From the cell containing the given text, extract its center point as [X, Y] coordinate. 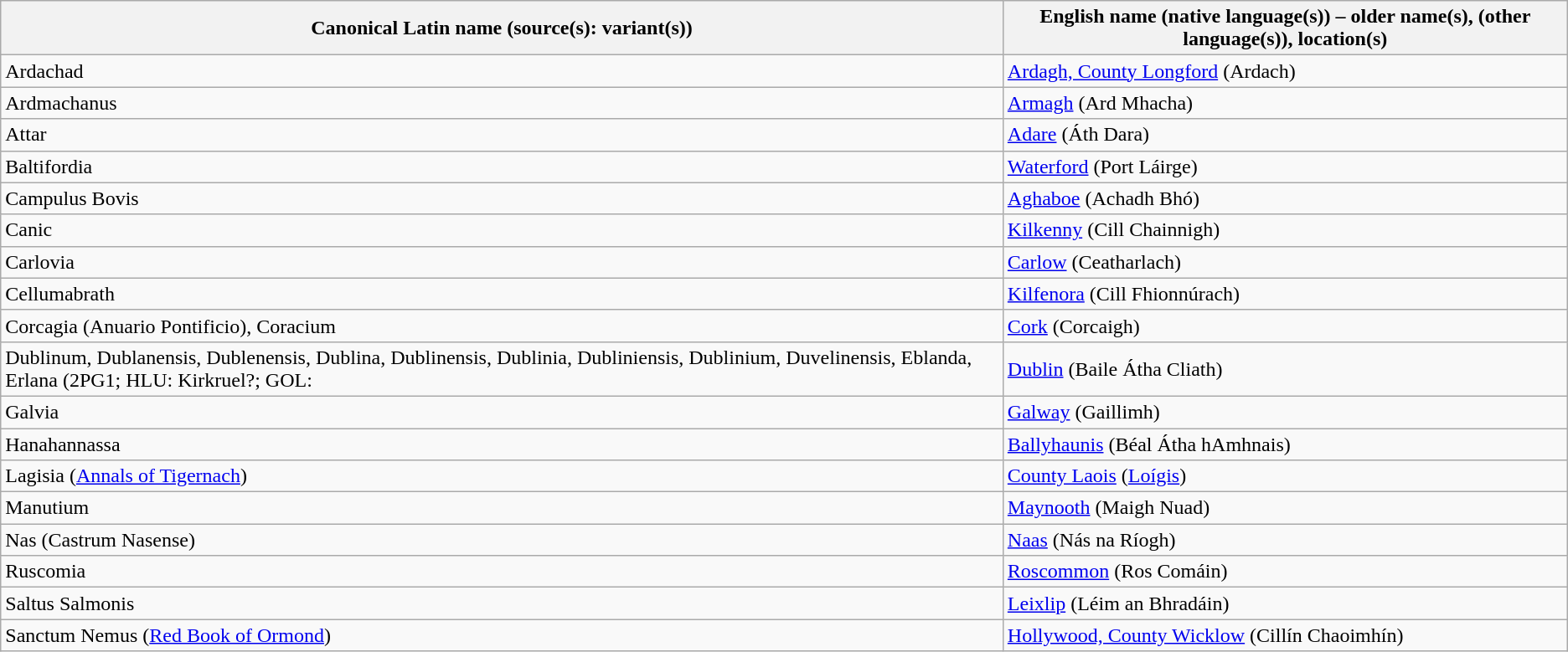
Kilkenny (Cill Chainnigh) [1285, 230]
Ardmachanus [503, 103]
Naas (Nás na Ríogh) [1285, 540]
Maynooth (Maigh Nuad) [1285, 508]
Aghaboe (Achadh Bhó) [1285, 198]
Dublin (Baile Átha Cliath) [1285, 368]
Galvia [503, 412]
Cork (Corcaigh) [1285, 326]
Corcagia (Anuario Pontificio), Coracium [503, 326]
Carlow (Ceatharlach) [1285, 262]
Waterford (Port Láirge) [1285, 167]
County Laois (Loígis) [1285, 476]
Manutium [503, 508]
Galway (Gaillimh) [1285, 412]
Cellumabrath [503, 294]
Ardachad [503, 71]
Ardagh, County Longford (Ardach) [1285, 71]
Adare (Áth Dara) [1285, 135]
Saltus Salmonis [503, 603]
Leixlip (Léim an Bhradáin) [1285, 603]
Baltifordia [503, 167]
Lagisia (Annals of Tigernach) [503, 476]
Canic [503, 230]
Carlovia [503, 262]
Armagh (Ard Mhacha) [1285, 103]
Ruscomia [503, 572]
Attar [503, 135]
English name (native language(s)) – older name(s), (other language(s)), location(s) [1285, 28]
Ballyhaunis (Béal Átha hAmhnais) [1285, 444]
Kilfenora (Cill Fhionnúrach) [1285, 294]
Campulus Bovis [503, 198]
Nas (Castrum Nasense) [503, 540]
Canonical Latin name (source(s): variant(s)) [503, 28]
Roscommon (Ros Comáin) [1285, 572]
Hanahannassa [503, 444]
Hollywood, County Wicklow (Cillín Chaoimhín) [1285, 635]
Sanctum Nemus (Red Book of Ormond) [503, 635]
